Scan for the cell matching the given text and deliver its [X, Y] coordinate at center. 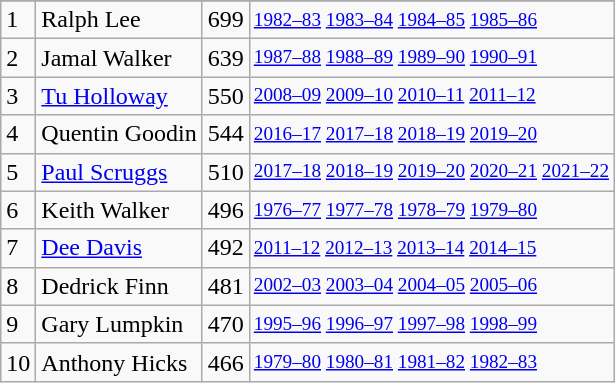
7 [18, 248]
Quentin Goodin [119, 134]
1976–77 1977–78 1978–79 1979–80 [431, 210]
1 [18, 20]
Anthony Hicks [119, 362]
1995–96 1996–97 1997–98 1998–99 [431, 324]
Dedrick Finn [119, 286]
Jamal Walker [119, 58]
4 [18, 134]
Keith Walker [119, 210]
1987–88 1988–89 1989–90 1990–91 [431, 58]
2 [18, 58]
470 [226, 324]
1979–80 1980–81 1981–82 1982–83 [431, 362]
5 [18, 172]
550 [226, 96]
3 [18, 96]
1982–83 1983–84 1984–85 1985–86 [431, 20]
2008–09 2009–10 2010–11 2011–12 [431, 96]
Gary Lumpkin [119, 324]
639 [226, 58]
2017–18 2018–19 2019–20 2020–21 2021–22 [431, 172]
9 [18, 324]
2011–12 2012–13 2013–14 2014–15 [431, 248]
496 [226, 210]
8 [18, 286]
Paul Scruggs [119, 172]
2016–17 2017–18 2018–19 2019–20 [431, 134]
544 [226, 134]
2002–03 2003–04 2004–05 2005–06 [431, 286]
10 [18, 362]
Tu Holloway [119, 96]
481 [226, 286]
492 [226, 248]
699 [226, 20]
Ralph Lee [119, 20]
6 [18, 210]
510 [226, 172]
Dee Davis [119, 248]
466 [226, 362]
